Return (X, Y) of the center of cell containing provided text 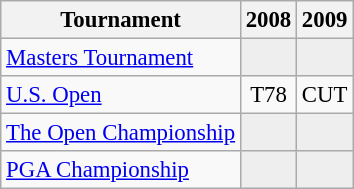
U.S. Open (121, 95)
Masters Tournament (121, 58)
Tournament (121, 20)
PGA Championship (121, 170)
CUT (325, 95)
2008 (268, 20)
2009 (325, 20)
T78 (268, 95)
The Open Championship (121, 133)
